Locate the cell with the specified text and output its (X, Y) center coordinate. 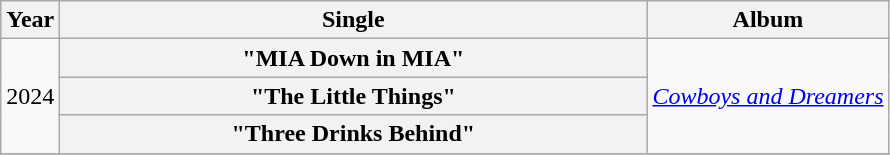
"Three Drinks Behind" (354, 134)
Year (30, 20)
2024 (30, 96)
Album (768, 20)
"The Little Things" (354, 96)
Cowboys and Dreamers (768, 96)
"MIA Down in MIA" (354, 58)
Single (354, 20)
